Locate the cell with the specified text and output its [X, Y] center coordinate. 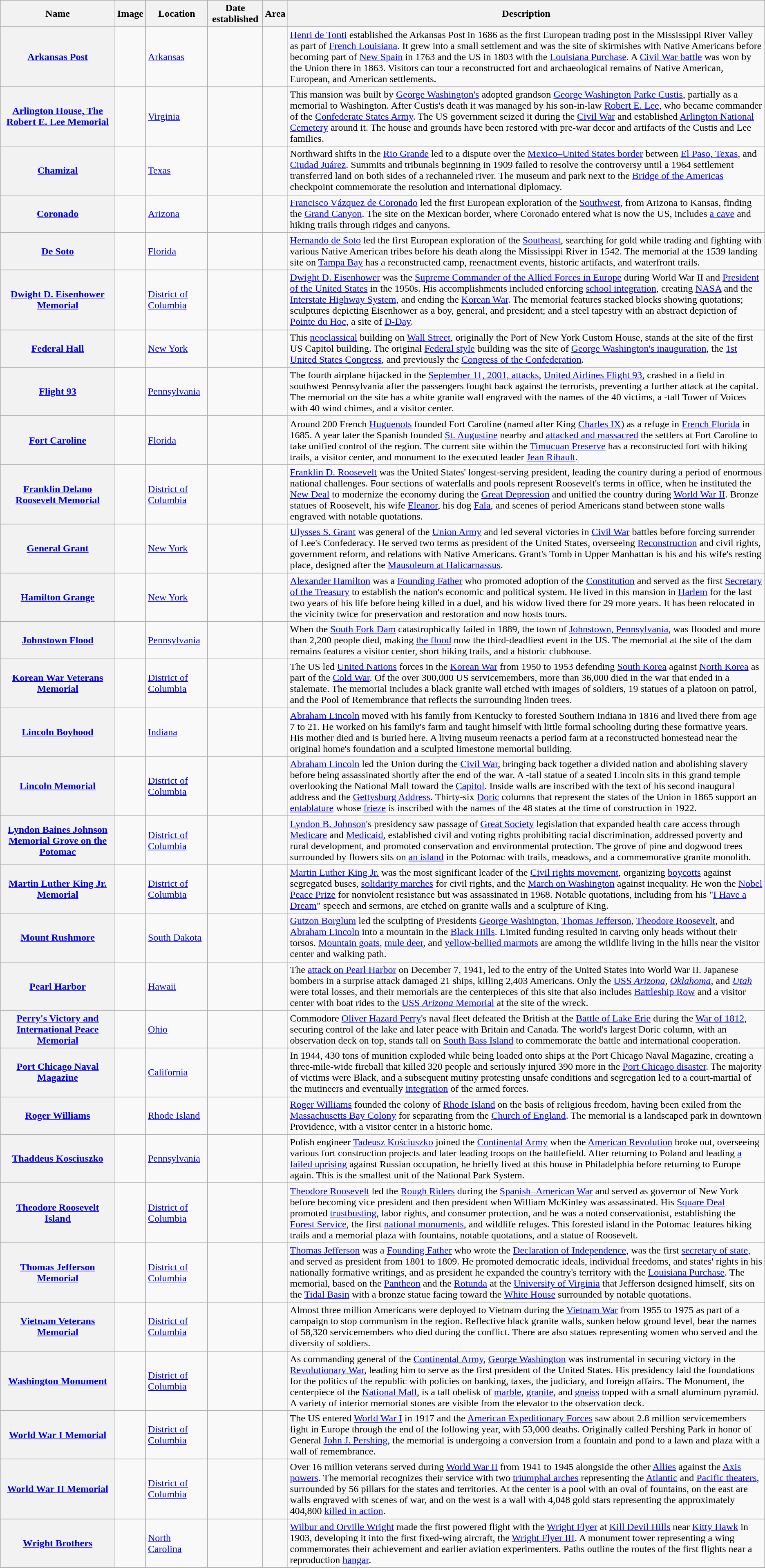
Port Chicago Naval Magazine [58, 1073]
Korean War Veterans Memorial [58, 684]
Thaddeus Kosciuszko [58, 1158]
Martin Luther King Jr. Memorial [58, 889]
Vietnam Veterans Memorial [58, 1327]
California [177, 1073]
Mount Rushmore [58, 938]
Date established [235, 14]
Area [275, 14]
Arlington House, The Robert E. Lee Memorial [58, 116]
Thomas Jefferson Memorial [58, 1272]
Location [177, 14]
South Dakota [177, 938]
Arizona [177, 214]
Roger Williams [58, 1115]
Wright Brothers [58, 1543]
Arkansas [177, 57]
Theodore Roosevelt Island [58, 1213]
North Carolina [177, 1543]
Hamilton Grange [58, 597]
Lincoln Memorial [58, 786]
Indiana [177, 732]
World War I Memorial [58, 1435]
Virginia [177, 116]
Name [58, 14]
Arkansas Post [58, 57]
Hawaii [177, 986]
Flight 93 [58, 391]
Washington Monument [58, 1381]
Rhode Island [177, 1115]
Pearl Harbor [58, 986]
Dwight D. Eisenhower Memorial [58, 300]
Ohio [177, 1029]
Coronado [58, 214]
General Grant [58, 548]
Perry's Victory and International Peace Memorial [58, 1029]
Johnstown Flood [58, 640]
World War II Memorial [58, 1489]
Image [130, 14]
Fort Caroline [58, 440]
De Soto [58, 251]
Federal Hall [58, 348]
Lincoln Boyhood [58, 732]
Franklin Delano Roosevelt Memorial [58, 494]
Chamizal [58, 171]
Lyndon Baines Johnson Memorial Grove on the Potomac [58, 841]
Description [526, 14]
Texas [177, 171]
